Locate the cell with the specified text and output its (X, Y) center coordinate. 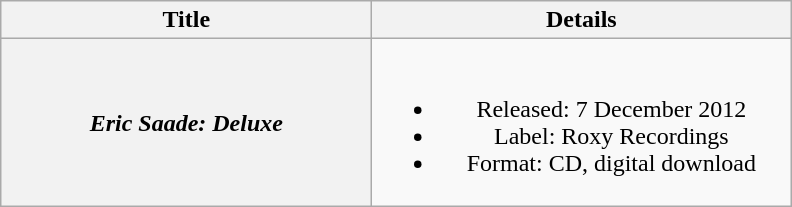
Details (582, 20)
Title (186, 20)
Eric Saade: Deluxe (186, 122)
Released: 7 December 2012Label: Roxy RecordingsFormat: CD, digital download (582, 122)
